Return (X, Y) of the center of cell containing provided text 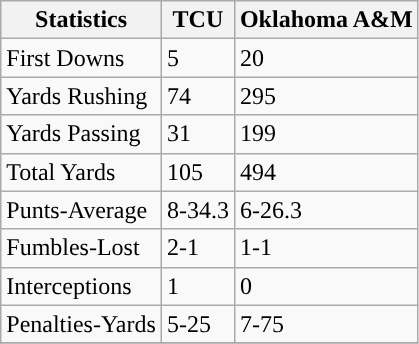
0 (326, 286)
Penalties-Yards (82, 324)
Yards Passing (82, 134)
5-25 (198, 324)
199 (326, 134)
TCU (198, 20)
5 (198, 58)
Yards Rushing (82, 96)
8-34.3 (198, 210)
295 (326, 96)
1-1 (326, 248)
First Downs (82, 58)
Statistics (82, 20)
20 (326, 58)
494 (326, 172)
Total Yards (82, 172)
2-1 (198, 248)
105 (198, 172)
31 (198, 134)
1 (198, 286)
Punts-Average (82, 210)
Interceptions (82, 286)
6-26.3 (326, 210)
Oklahoma A&M (326, 20)
Fumbles-Lost (82, 248)
74 (198, 96)
7-75 (326, 324)
